Output the [X, Y] coordinate of the center of the cell containing the given text.  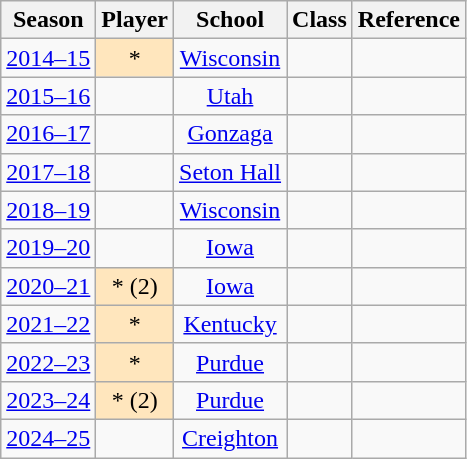
2023–24 [48, 400]
Seton Hall [230, 172]
Utah [230, 96]
2024–25 [48, 438]
2022–23 [48, 362]
School [230, 20]
2018–19 [48, 210]
Creighton [230, 438]
2015–16 [48, 96]
2021–22 [48, 324]
2016–17 [48, 134]
2020–21 [48, 286]
2019–20 [48, 248]
Gonzaga [230, 134]
2017–18 [48, 172]
Class [320, 20]
Player [135, 20]
Season [48, 20]
Reference [408, 20]
Kentucky [230, 324]
2014–15 [48, 58]
